From the cell containing the given text, extract its center point as [X, Y] coordinate. 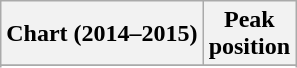
Chart (2014–2015) [102, 34]
Peakposition [249, 34]
